For the text-containing cell, return its midpoint in [x, y] coordinate format. 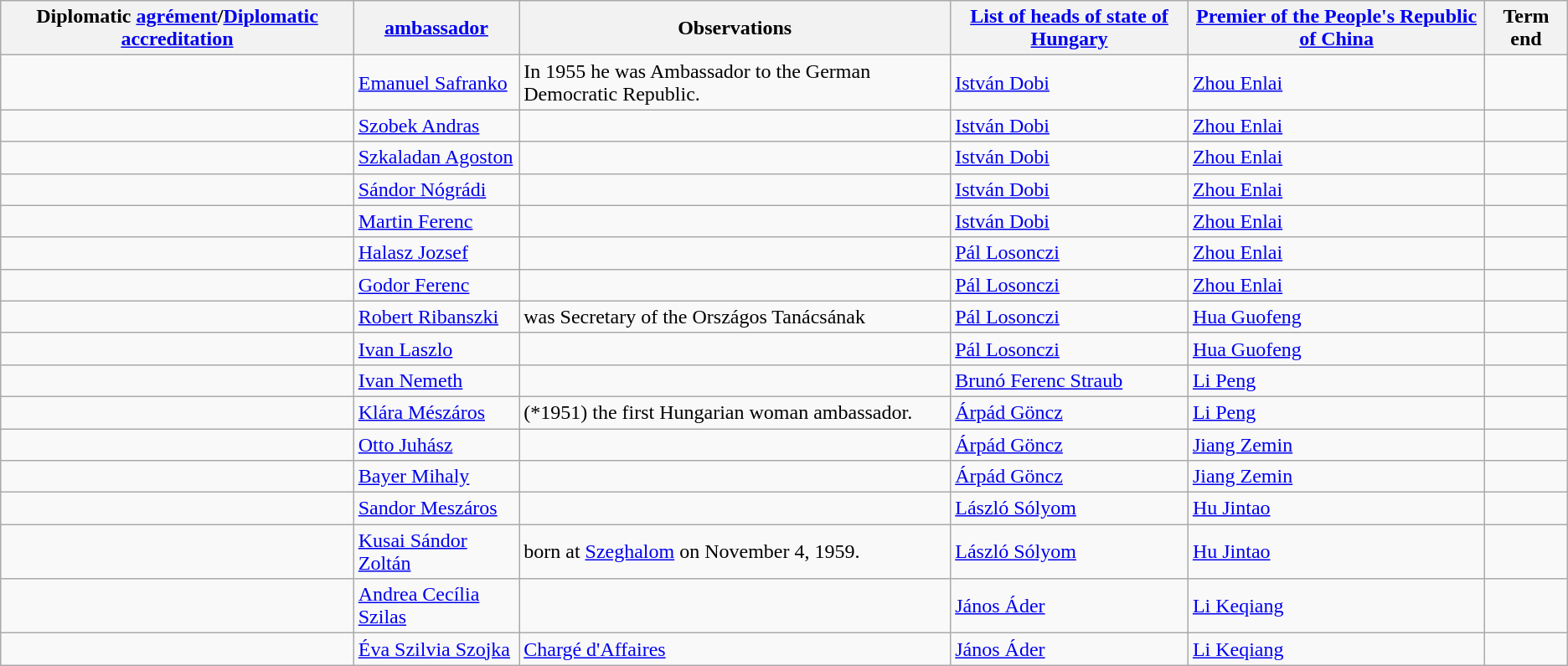
Premier of the People's Republic of China [1336, 28]
Bayer Mihaly [436, 477]
Ivan Laszlo [436, 348]
Otto Juhász [436, 445]
Robert Ribanszki [436, 317]
Godor Ferenc [436, 285]
Sandor Meszáros [436, 509]
Diplomatic agrément/Diplomatic accreditation [178, 28]
Klára Mészáros [436, 412]
Andrea Cecília Szilas [436, 607]
Halasz Jozsef [436, 253]
Ivan Nemeth [436, 380]
Szkaladan Agoston [436, 157]
Term end [1526, 28]
Éva Szilvia Szojka [436, 649]
(*1951) the first Hungarian woman ambassador. [735, 412]
Brunó Ferenc Straub [1070, 380]
Sándor Nógrádi [436, 189]
Observations [735, 28]
Szobek Andras [436, 126]
was Secretary of the Országos Tanácsának [735, 317]
Kusai Sándor Zoltán [436, 551]
ambassador [436, 28]
Chargé d'Affaires [735, 649]
Emanuel Safranko [436, 82]
In 1955 he was Ambassador to the German Democratic Republic. [735, 82]
Martin Ferenc [436, 221]
born at Szeghalom on November 4, 1959. [735, 551]
List of heads of state of Hungary [1070, 28]
